Capture the cell that displays the provided text and extract its [x, y] central coordinate. 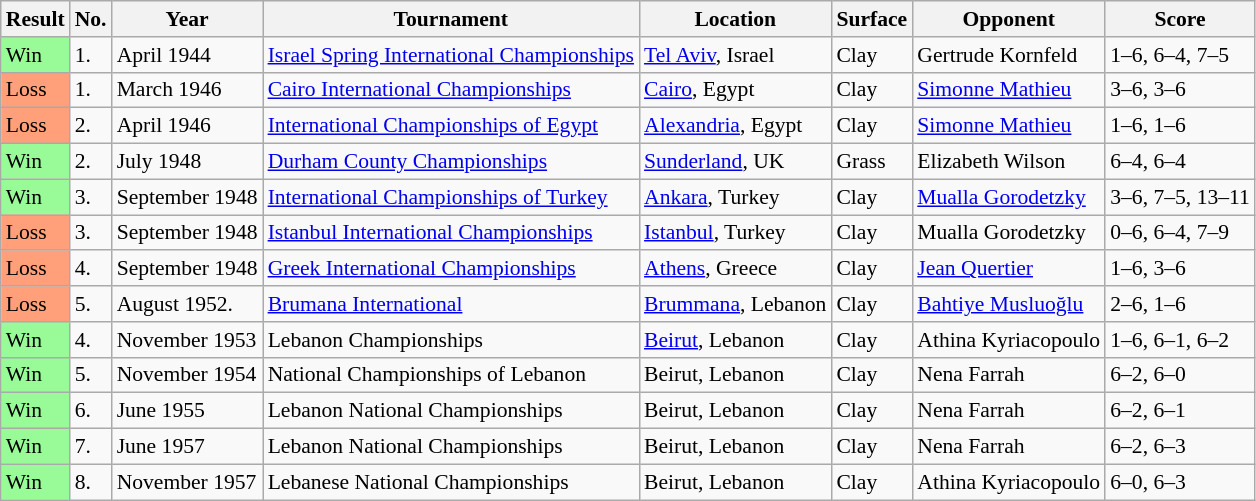
Greek International Championships [451, 269]
No. [91, 19]
6–4, 6–4 [1180, 162]
Tel Aviv, Israel [735, 55]
Alexandria, Egypt [735, 126]
Gertrude Kornfeld [1008, 55]
Istanbul, Turkey [735, 233]
November 1953 [188, 340]
August 1952. [188, 304]
6–2, 6–0 [1180, 375]
Cairo, Egypt [735, 90]
3–6, 3–6 [1180, 90]
Score [1180, 19]
Sunderland, UK [735, 162]
Bahtiye Musluoğlu [1008, 304]
Grass [872, 162]
Surface [872, 19]
Lebanon Championships [451, 340]
2–6, 1–6 [1180, 304]
7. [91, 447]
Tournament [451, 19]
1–6, 1–6 [1180, 126]
Durham County Championships [451, 162]
Year [188, 19]
July 1948 [188, 162]
International Championships of Egypt [451, 126]
June 1957 [188, 447]
November 1954 [188, 375]
Ankara, Turkey [735, 197]
6–2, 6–3 [1180, 447]
6–2, 6–1 [1180, 411]
Lebanese National Championships [451, 482]
Brummana, Lebanon [735, 304]
Athens, Greece [735, 269]
International Championships of Turkey [451, 197]
Cairo International Championships [451, 90]
Israel Spring International Championships [451, 55]
April 1944 [188, 55]
Opponent [1008, 19]
Brumana International [451, 304]
1–6, 3–6 [1180, 269]
6–0, 6–3 [1180, 482]
Result [36, 19]
3–6, 7–5, 13–11 [1180, 197]
Location [735, 19]
1–6, 6–4, 7–5 [1180, 55]
National Championships of Lebanon [451, 375]
November 1957 [188, 482]
6. [91, 411]
Istanbul International Championships [451, 233]
April 1946 [188, 126]
1–6, 6–1, 6–2 [1180, 340]
March 1946 [188, 90]
0–6, 6–4, 7–9 [1180, 233]
8. [91, 482]
Elizabeth Wilson [1008, 162]
June 1955 [188, 411]
Jean Quertier [1008, 269]
